Search for the cell housing the specified text and yield its (X, Y) center coordinate. 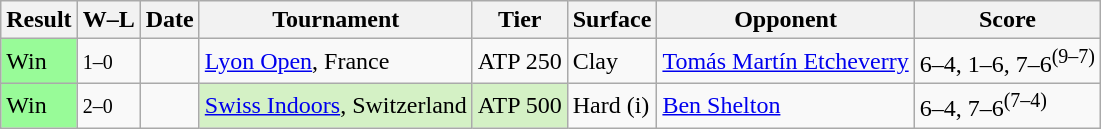
Result (39, 20)
W–L (108, 20)
Clay (612, 62)
ATP 250 (520, 62)
ATP 500 (520, 106)
Surface (612, 20)
Swiss Indoors, Switzerland (336, 106)
Hard (i) (612, 106)
Lyon Open, France (336, 62)
1–0 (108, 62)
Date (170, 20)
6–4, 7–6(7–4) (1007, 106)
2–0 (108, 106)
Opponent (786, 20)
Tomás Martín Etcheverry (786, 62)
Score (1007, 20)
6–4, 1–6, 7–6(9–7) (1007, 62)
Tournament (336, 20)
Tier (520, 20)
Ben Shelton (786, 106)
